Return (x, y) of the center of cell containing provided text 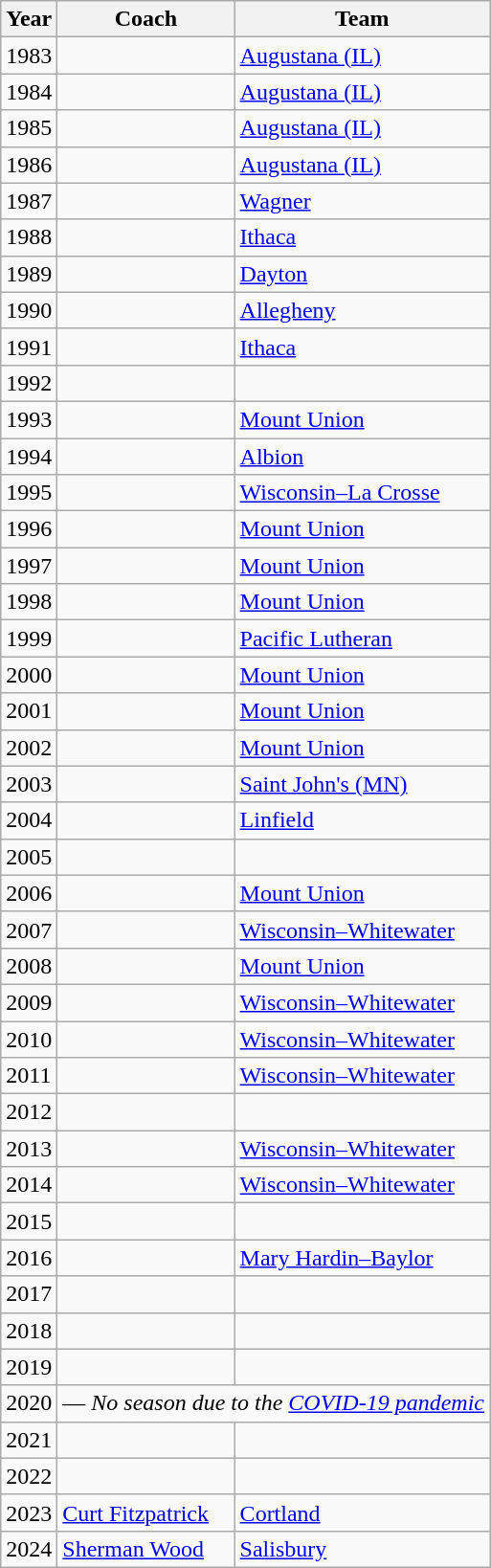
Team (362, 19)
1990 (29, 310)
2018 (29, 1331)
1999 (29, 638)
Wisconsin–La Crosse (362, 493)
1994 (29, 457)
1991 (29, 347)
1995 (29, 493)
1989 (29, 274)
2022 (29, 1476)
2021 (29, 1440)
Cortland (362, 1512)
1996 (29, 529)
2011 (29, 1076)
2020 (29, 1403)
2010 (29, 1039)
Saint John's (MN) (362, 784)
Mary Hardin–Baylor (362, 1258)
2023 (29, 1512)
1998 (29, 602)
2017 (29, 1294)
Salisbury (362, 1549)
Coach (145, 19)
2012 (29, 1112)
Allegheny (362, 310)
Pacific Lutheran (362, 638)
Dayton (362, 274)
1993 (29, 419)
2000 (29, 675)
Albion (362, 457)
2013 (29, 1149)
2006 (29, 893)
2003 (29, 784)
1983 (29, 56)
Wagner (362, 201)
2002 (29, 748)
Curt Fitzpatrick (145, 1512)
2019 (29, 1367)
— No season due to the COVID-19 pandemic (274, 1403)
1985 (29, 128)
2004 (29, 820)
1984 (29, 92)
Sherman Wood (145, 1549)
1992 (29, 383)
1997 (29, 566)
2014 (29, 1185)
2001 (29, 711)
Year (29, 19)
2024 (29, 1549)
2015 (29, 1221)
1986 (29, 165)
2009 (29, 1002)
2005 (29, 857)
1988 (29, 237)
Linfield (362, 820)
2008 (29, 966)
1987 (29, 201)
2016 (29, 1258)
2007 (29, 930)
